Output the (X, Y) coordinate of the center of the cell containing the given text.  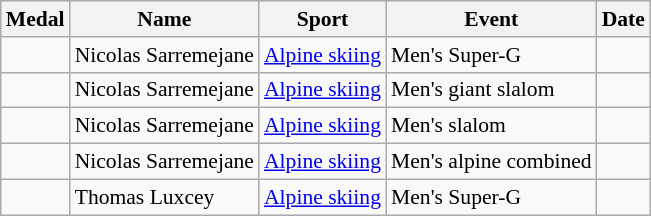
Thomas Luxcey (164, 197)
Medal (36, 19)
Men's alpine combined (492, 162)
Men's giant slalom (492, 90)
Event (492, 19)
Name (164, 19)
Date (624, 19)
Sport (322, 19)
Men's slalom (492, 126)
